Locate the cell with the specified text and output its [X, Y] center coordinate. 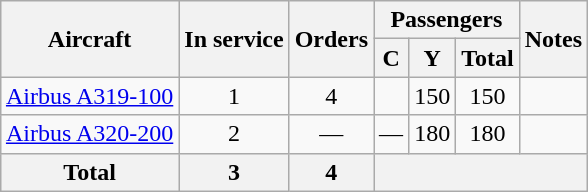
3 [234, 172]
Aircraft [89, 39]
Airbus A319-100 [89, 96]
In service [234, 39]
1 [234, 96]
Passengers [447, 20]
2 [234, 134]
Y [432, 58]
C [392, 58]
Airbus A320-200 [89, 134]
Orders [331, 39]
Notes [553, 39]
